Locate the cell with the specified text and output its (x, y) center coordinate. 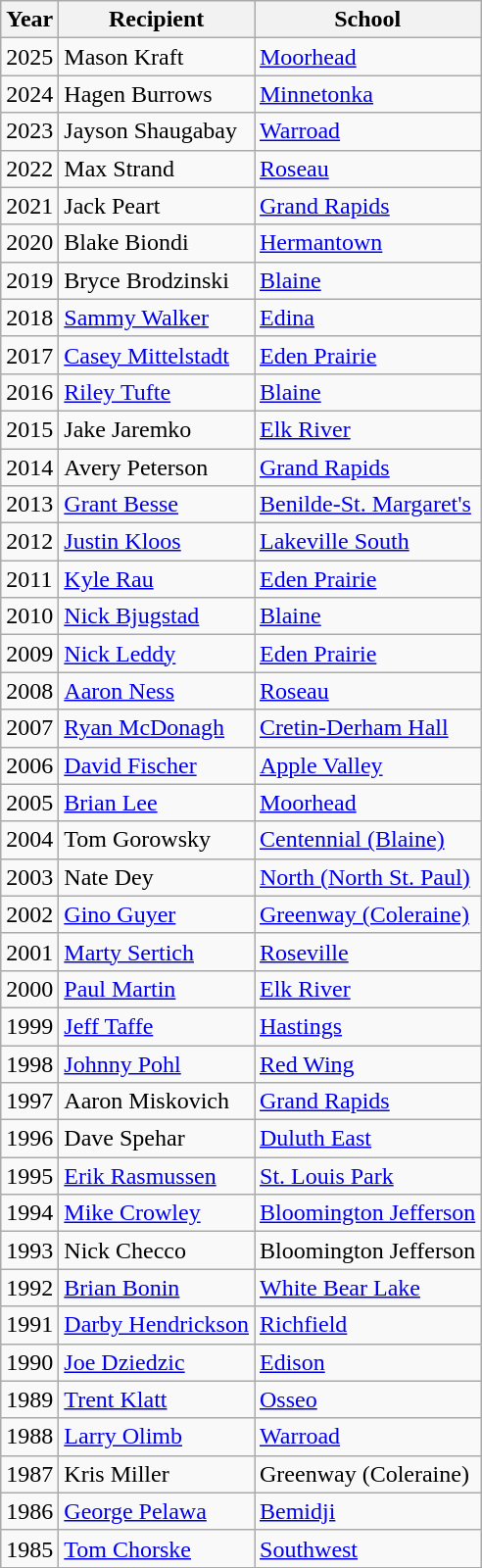
Richfield (368, 1325)
2016 (29, 392)
2008 (29, 691)
Sammy Walker (157, 318)
2017 (29, 355)
George Pelawa (157, 1511)
2021 (29, 206)
1989 (29, 1399)
Hastings (368, 1026)
2009 (29, 654)
Recipient (157, 20)
Brian Bonin (157, 1288)
1990 (29, 1362)
1988 (29, 1437)
Jake Jaremko (157, 429)
Roseville (368, 952)
1991 (29, 1325)
Jack Peart (157, 206)
Nick Checco (157, 1250)
Dave Spehar (157, 1139)
2010 (29, 616)
Red Wing (368, 1063)
Blake Biondi (157, 243)
Gino Guyer (157, 914)
Justin Kloos (157, 542)
2005 (29, 803)
Casey Mittelstadt (157, 355)
Benilde-St. Margaret's (368, 505)
2000 (29, 989)
2020 (29, 243)
Larry Olimb (157, 1437)
Jayson Shaugabay (157, 131)
White Bear Lake (368, 1288)
2015 (29, 429)
Max Strand (157, 169)
Centennial (Blaine) (368, 840)
Year (29, 20)
Minnetonka (368, 94)
2007 (29, 728)
2023 (29, 131)
Edina (368, 318)
Lakeville South (368, 542)
1995 (29, 1176)
Marty Sertich (157, 952)
Southwest (368, 1548)
2001 (29, 952)
Bryce Brodzinski (157, 280)
Kyle Rau (157, 579)
Aaron Miskovich (157, 1102)
Nick Leddy (157, 654)
2025 (29, 57)
1996 (29, 1139)
1994 (29, 1213)
1985 (29, 1548)
Joe Dziedzic (157, 1362)
Paul Martin (157, 989)
1993 (29, 1250)
2014 (29, 467)
2002 (29, 914)
Edison (368, 1362)
Tom Gorowsky (157, 840)
2018 (29, 318)
Mason Kraft (157, 57)
2019 (29, 280)
2003 (29, 877)
1987 (29, 1474)
Bemidji (368, 1511)
Hermantown (368, 243)
David Fischer (157, 765)
Grant Besse (157, 505)
Nick Bjugstad (157, 616)
Duluth East (368, 1139)
Jeff Taffe (157, 1026)
Tom Chorske (157, 1548)
Erik Rasmussen (157, 1176)
North (North St. Paul) (368, 877)
Osseo (368, 1399)
1998 (29, 1063)
Kris Miller (157, 1474)
Trent Klatt (157, 1399)
Ryan McDonagh (157, 728)
1986 (29, 1511)
Brian Lee (157, 803)
Hagen Burrows (157, 94)
Nate Dey (157, 877)
2022 (29, 169)
2013 (29, 505)
1997 (29, 1102)
2024 (29, 94)
1992 (29, 1288)
2012 (29, 542)
2011 (29, 579)
Cretin-Derham Hall (368, 728)
2004 (29, 840)
2006 (29, 765)
Johnny Pohl (157, 1063)
Mike Crowley (157, 1213)
Riley Tufte (157, 392)
Aaron Ness (157, 691)
St. Louis Park (368, 1176)
Darby Hendrickson (157, 1325)
Apple Valley (368, 765)
Avery Peterson (157, 467)
School (368, 20)
1999 (29, 1026)
